Find where the given text appears and provide that cell's center as (X, Y) coordinate. 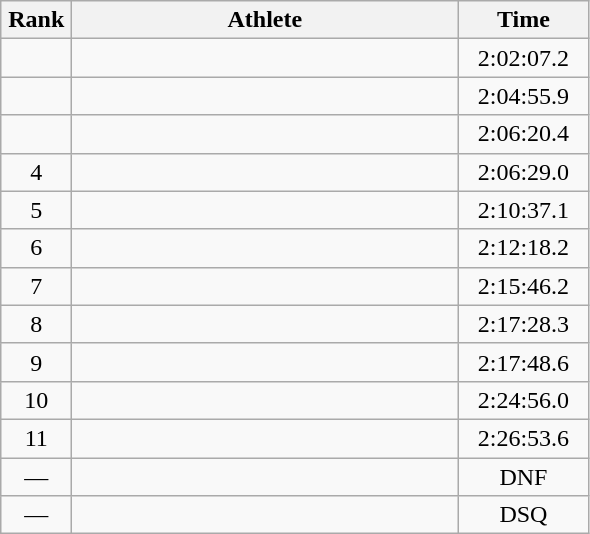
DNF (524, 477)
2:24:56.0 (524, 400)
9 (36, 362)
2:12:18.2 (524, 248)
4 (36, 172)
10 (36, 400)
2:06:29.0 (524, 172)
Athlete (265, 20)
2:17:48.6 (524, 362)
Time (524, 20)
2:10:37.1 (524, 210)
8 (36, 324)
2:02:07.2 (524, 58)
11 (36, 438)
2:06:20.4 (524, 134)
7 (36, 286)
2:15:46.2 (524, 286)
2:26:53.6 (524, 438)
Rank (36, 20)
2:04:55.9 (524, 96)
6 (36, 248)
DSQ (524, 515)
2:17:28.3 (524, 324)
5 (36, 210)
